Locate the cell with the specified text and output its [x, y] center coordinate. 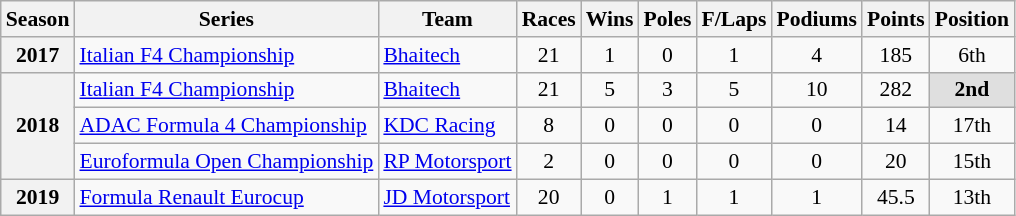
Team [447, 19]
15th [972, 162]
KDC Racing [447, 126]
2nd [972, 90]
Position [972, 19]
ADAC Formula 4 Championship [226, 126]
F/Laps [734, 19]
3 [667, 90]
Series [226, 19]
Races [549, 19]
2 [549, 162]
6th [972, 55]
17th [972, 126]
8 [549, 126]
Formula Renault Eurocup [226, 197]
Season [38, 19]
Points [896, 19]
45.5 [896, 197]
RP Motorsport [447, 162]
4 [816, 55]
2018 [38, 126]
185 [896, 55]
282 [896, 90]
Euroformula Open Championship [226, 162]
14 [896, 126]
10 [816, 90]
Podiums [816, 19]
2019 [38, 197]
13th [972, 197]
Wins [610, 19]
JD Motorsport [447, 197]
Poles [667, 19]
2017 [38, 55]
